Find where the given text appears and provide that cell's center as [X, Y] coordinate. 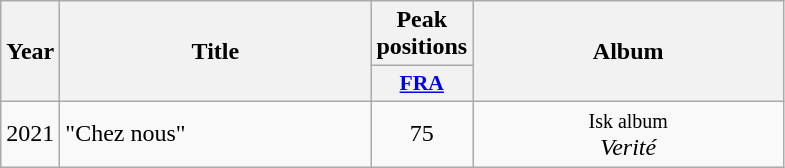
Peak positions [422, 34]
2021 [30, 134]
Title [216, 52]
Isk albumVerité [628, 134]
Year [30, 52]
75 [422, 134]
"Chez nous" [216, 134]
FRA [422, 84]
Album [628, 52]
